Search for the cell housing the specified text and yield its [X, Y] center coordinate. 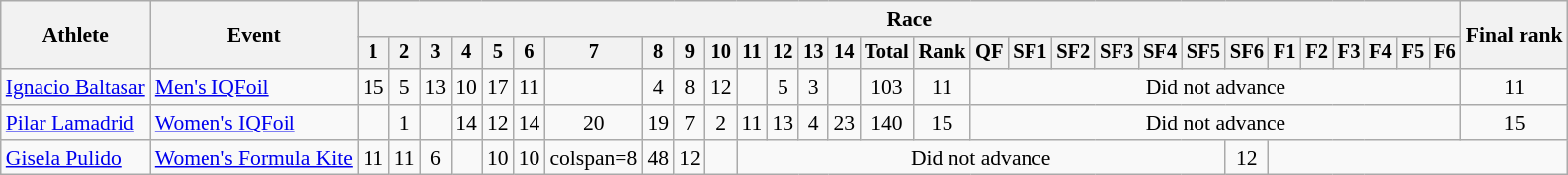
Men's IQFoil [254, 87]
Event [254, 36]
SF5 [1203, 53]
Race [909, 19]
F3 [1349, 53]
SF1 [1030, 53]
140 [887, 123]
6 [530, 53]
F1 [1284, 53]
Pilar Lamadrid [75, 123]
SF6 [1247, 53]
F5 [1413, 53]
20 [593, 123]
Rank [943, 53]
9 [690, 53]
SF3 [1116, 53]
Women's IQFoil [254, 123]
QF [989, 53]
103 [887, 87]
19 [658, 123]
F4 [1380, 53]
SF2 [1073, 53]
F6 [1444, 53]
SF4 [1160, 53]
Athlete [75, 36]
17 [498, 87]
23 [844, 123]
F2 [1316, 53]
Ignacio Baltasar [75, 87]
Final rank [1515, 36]
Total [887, 53]
